Determine the (X, Y) coordinate at the center of the cell enclosing the given text.  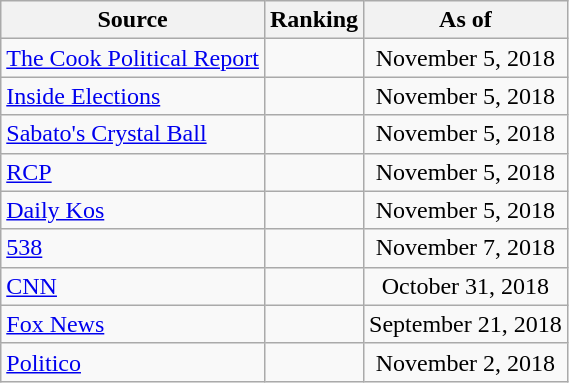
Source (133, 20)
CNN (133, 286)
RCP (133, 172)
October 31, 2018 (466, 286)
Daily Kos (133, 210)
Fox News (133, 324)
September 21, 2018 (466, 324)
Ranking (314, 20)
538 (133, 248)
November 7, 2018 (466, 248)
Sabato's Crystal Ball (133, 134)
The Cook Political Report (133, 58)
As of (466, 20)
November 2, 2018 (466, 362)
Politico (133, 362)
Inside Elections (133, 96)
